Locate the cell with the specified text and output its (X, Y) center coordinate. 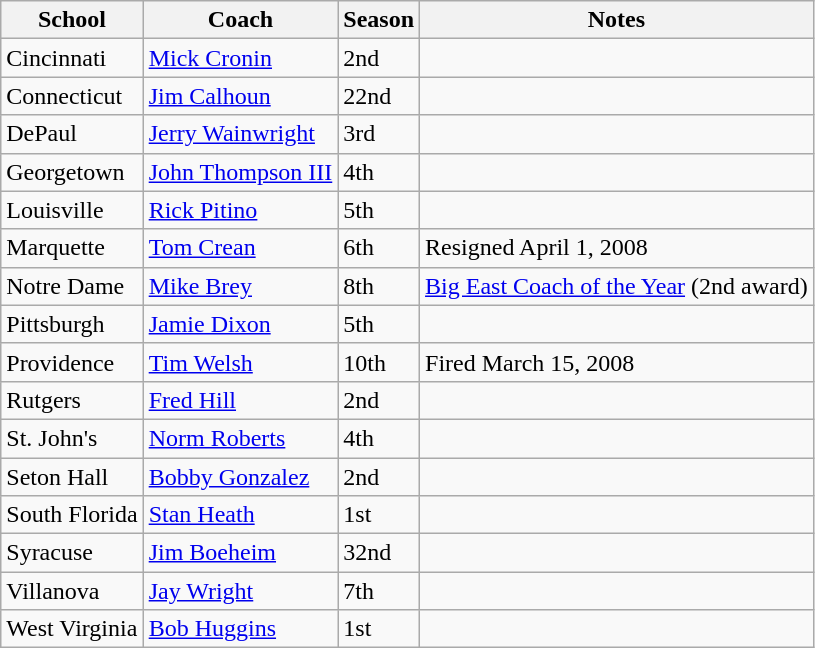
Notre Dame (72, 286)
Rutgers (72, 400)
Connecticut (72, 96)
South Florida (72, 515)
22nd (379, 96)
Villanova (72, 591)
Notes (617, 20)
Stan Heath (240, 515)
Tim Welsh (240, 362)
Cincinnati (72, 58)
John Thompson III (240, 172)
St. John's (72, 438)
Jim Calhoun (240, 96)
Providence (72, 362)
West Virginia (72, 629)
Bob Huggins (240, 629)
Season (379, 20)
Tom Crean (240, 248)
Resigned April 1, 2008 (617, 248)
Seton Hall (72, 477)
DePaul (72, 134)
Bobby Gonzalez (240, 477)
Georgetown (72, 172)
Jay Wright (240, 591)
Fred Hill (240, 400)
32nd (379, 553)
Coach (240, 20)
Jerry Wainwright (240, 134)
Syracuse (72, 553)
Big East Coach of the Year (2nd award) (617, 286)
Norm Roberts (240, 438)
Fired March 15, 2008 (617, 362)
Louisville (72, 210)
Jamie Dixon (240, 324)
Jim Boeheim (240, 553)
3rd (379, 134)
7th (379, 591)
Pittsburgh (72, 324)
8th (379, 286)
10th (379, 362)
School (72, 20)
Mike Brey (240, 286)
Mick Cronin (240, 58)
Rick Pitino (240, 210)
6th (379, 248)
Marquette (72, 248)
